Locate the cell with the specified text and output its (X, Y) center coordinate. 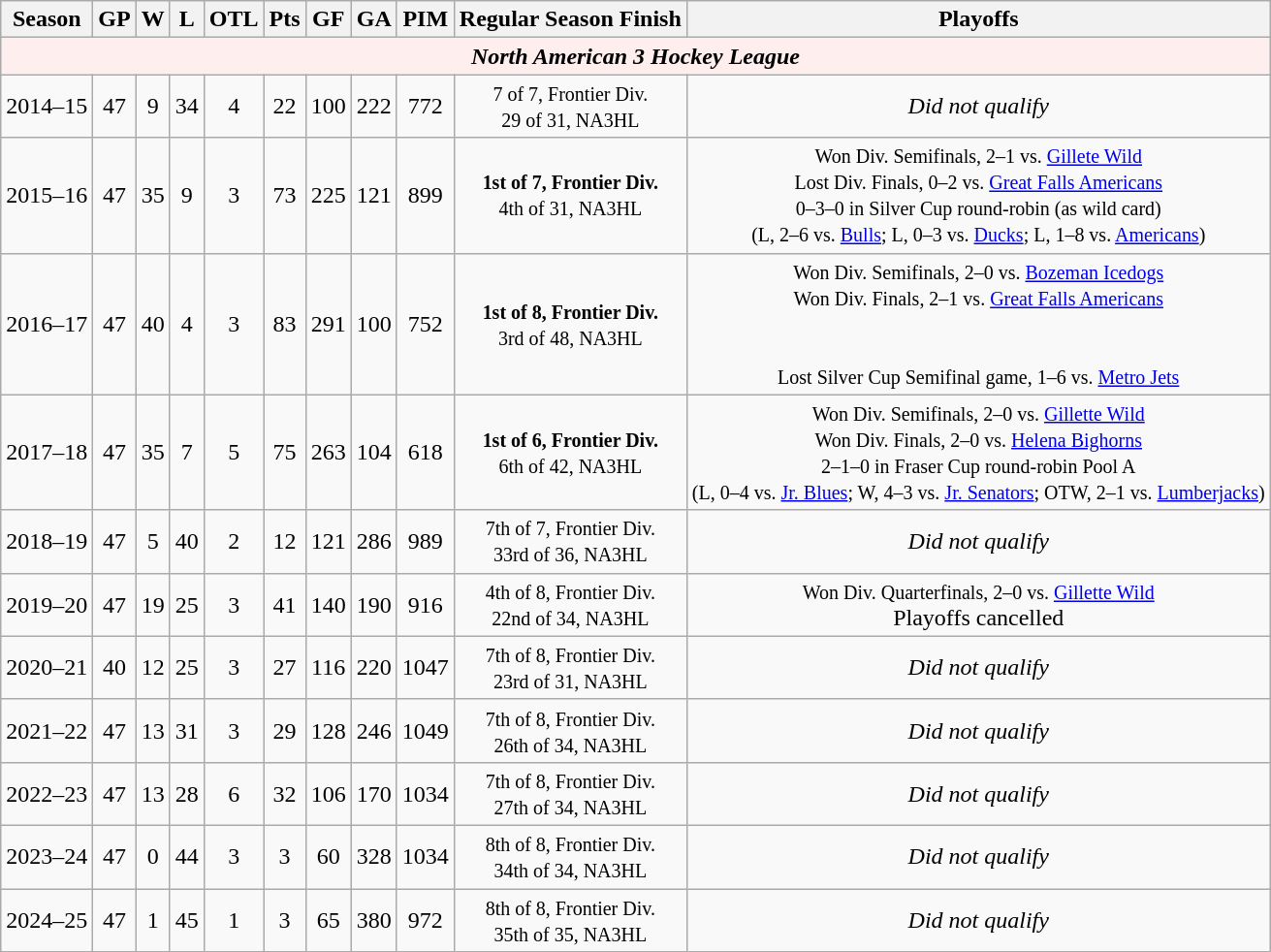
65 (328, 919)
27 (285, 667)
8th of 8, Frontier Div.34th of 34, NA3HL (570, 857)
7th of 8, Frontier Div.26th of 34, NA3HL (570, 731)
899 (425, 196)
772 (425, 107)
7th of 8, Frontier Div.23rd of 31, NA3HL (570, 667)
19 (153, 605)
22 (285, 107)
752 (425, 324)
83 (285, 324)
2024–25 (47, 919)
L (186, 19)
Pts (285, 19)
6 (234, 793)
106 (328, 793)
0 (153, 857)
Regular Season Finish (570, 19)
380 (374, 919)
116 (328, 667)
45 (186, 919)
OTL (234, 19)
2016–17 (47, 324)
8th of 8, Frontier Div.35th of 35, NA3HL (570, 919)
225 (328, 196)
2 (234, 541)
328 (374, 857)
989 (425, 541)
GF (328, 19)
75 (285, 452)
1st of 6, Frontier Div.6th of 42, NA3HL (570, 452)
1st of 8, Frontier Div.3rd of 48, NA3HL (570, 324)
286 (374, 541)
34 (186, 107)
222 (374, 107)
7 (186, 452)
Season (47, 19)
972 (425, 919)
PIM (425, 19)
2019–20 (47, 605)
2020–21 (47, 667)
618 (425, 452)
4th of 8, Frontier Div.22nd of 34, NA3HL (570, 605)
29 (285, 731)
220 (374, 667)
1st of 7, Frontier Div.4th of 31, NA3HL (570, 196)
170 (374, 793)
W (153, 19)
2014–15 (47, 107)
GP (114, 19)
916 (425, 605)
Won Div. Semifinals, 2–0 vs. Bozeman IcedogsWon Div. Finals, 2–1 vs. Great Falls AmericansLost Silver Cup Semifinal game, 1–6 vs. Metro Jets (978, 324)
1047 (425, 667)
60 (328, 857)
31 (186, 731)
291 (328, 324)
41 (285, 605)
Playoffs (978, 19)
32 (285, 793)
73 (285, 196)
190 (374, 605)
GA (374, 19)
7th of 7, Frontier Div.33rd of 36, NA3HL (570, 541)
104 (374, 452)
7th of 8, Frontier Div.27th of 34, NA3HL (570, 793)
263 (328, 452)
7 of 7, Frontier Div.29 of 31, NA3HL (570, 107)
1049 (425, 731)
2022–23 (47, 793)
Won Div. Quarterfinals, 2–0 vs. Gillette WildPlayoffs cancelled (978, 605)
2021–22 (47, 731)
2017–18 (47, 452)
2023–24 (47, 857)
28 (186, 793)
2018–19 (47, 541)
2015–16 (47, 196)
44 (186, 857)
140 (328, 605)
North American 3 Hockey League (636, 56)
246 (374, 731)
128 (328, 731)
